For the text-containing cell, return its midpoint in [X, Y] coordinate format. 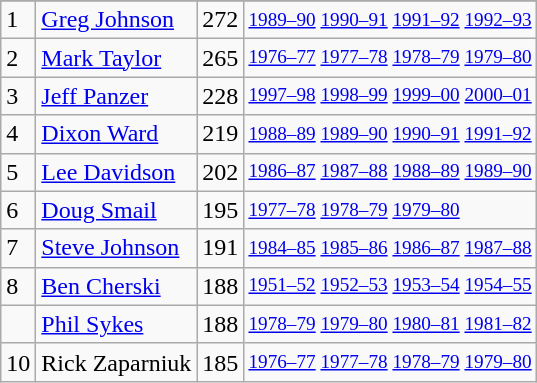
1988–89 1989–90 1990–91 1991–92 [390, 134]
2 [18, 58]
1986–87 1987–88 1988–89 1989–90 [390, 172]
10 [18, 362]
6 [18, 210]
Steve Johnson [116, 248]
4 [18, 134]
Jeff Panzer [116, 96]
5 [18, 172]
219 [220, 134]
191 [220, 248]
Rick Zaparniuk [116, 362]
3 [18, 96]
185 [220, 362]
Ben Cherski [116, 286]
195 [220, 210]
1 [18, 20]
Greg Johnson [116, 20]
1989–90 1990–91 1991–92 1992–93 [390, 20]
1951–52 1952–53 1953–54 1954–55 [390, 286]
1977–78 1978–79 1979–80 [390, 210]
202 [220, 172]
Lee Davidson [116, 172]
8 [18, 286]
Phil Sykes [116, 324]
265 [220, 58]
1997–98 1998–99 1999–00 2000–01 [390, 96]
Mark Taylor [116, 58]
228 [220, 96]
1984–85 1985–86 1986–87 1987–88 [390, 248]
1978–79 1979–80 1980–81 1981–82 [390, 324]
272 [220, 20]
7 [18, 248]
Dixon Ward [116, 134]
Doug Smail [116, 210]
